Determine the [x, y] coordinate at the center of the cell enclosing the given text.  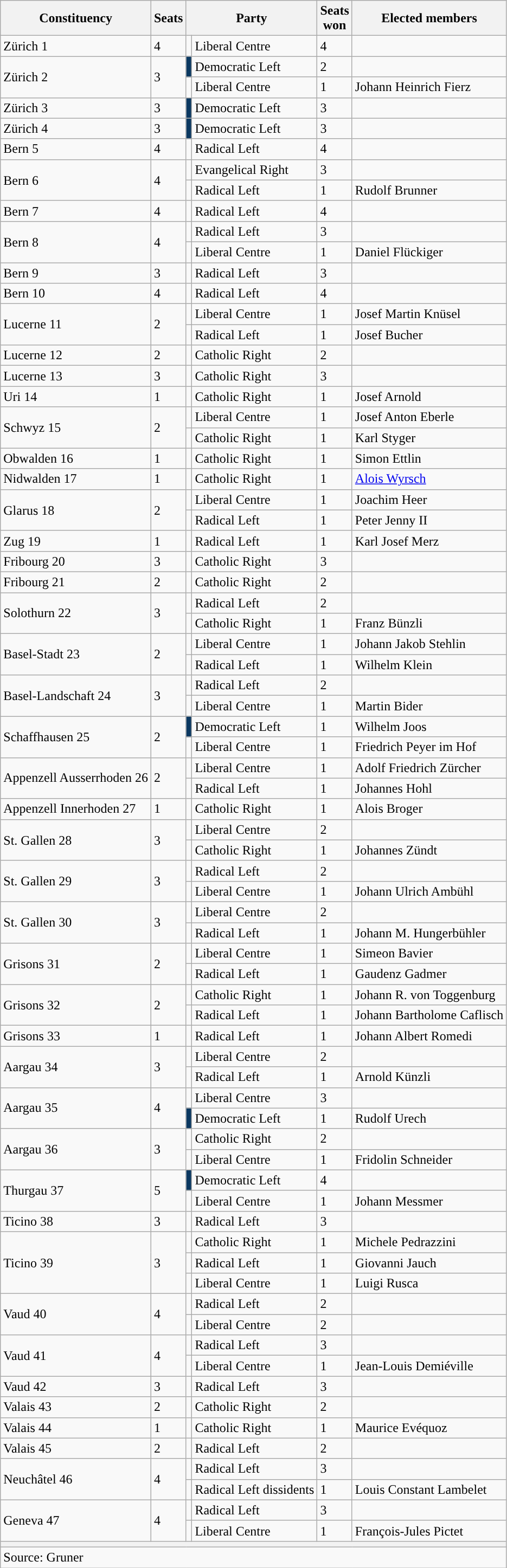
Adolf Friedrich Zürcher [429, 768]
Grisons 32 [76, 1005]
Zürich 3 [76, 108]
Bern 6 [76, 180]
Bern 9 [76, 273]
Schwyz 15 [76, 427]
Johann M. Hungerbühler [429, 932]
Joachim Heer [429, 500]
Fribourg 21 [76, 582]
Giovanni Jauch [429, 1263]
Valais 45 [76, 1448]
Friedrich Peyer im Hof [429, 747]
Fribourg 20 [76, 561]
Johannes Zündt [429, 850]
Zürich 4 [76, 128]
Aargau 36 [76, 1149]
Basel-Stadt 23 [76, 655]
Johann Bartholome Caflisch [429, 1015]
Constituency [76, 18]
Johann Ulrich Ambühl [429, 891]
Johann R. von Toggenburg [429, 995]
Louis Constant Lambelet [429, 1489]
Vaud 41 [76, 1356]
Seats [168, 18]
Neuchâtel 46 [76, 1479]
Josef Anton Eberle [429, 417]
Rudolf Urech [429, 1118]
Grisons 33 [76, 1036]
St. Gallen 29 [76, 881]
Wilhelm Klein [429, 665]
Party [252, 18]
Zürich 1 [76, 46]
Appenzell Ausserrhoden 26 [76, 778]
Rudolf Brunner [429, 190]
Peter Jenny II [429, 520]
Josef Bucher [429, 335]
Seatswon [335, 18]
Geneva 47 [76, 1520]
Basel-Landschaft 24 [76, 696]
Michele Pedrazzini [429, 1242]
Grisons 31 [76, 964]
Source: Gruner [254, 1557]
Lucerne 11 [76, 325]
Appenzell Innerhoden 27 [76, 809]
Aargau 34 [76, 1067]
Evangelical Right [255, 170]
Jean-Louis Demiéville [429, 1366]
François-Jules Pictet [429, 1531]
Franz Bünzli [429, 624]
Vaud 40 [76, 1314]
Nidwalden 17 [76, 479]
Glarus 18 [76, 510]
Aargau 35 [76, 1108]
Wilhelm Joos [429, 727]
Valais 44 [76, 1428]
Lucerne 12 [76, 355]
5 [168, 1190]
Radical Left dissidents [255, 1489]
Gaudenz Gadmer [429, 974]
Ticino 39 [76, 1262]
Alois Wyrsch [429, 479]
Johann Messmer [429, 1201]
Thurgau 37 [76, 1190]
Bern 7 [76, 211]
Karl Josef Merz [429, 541]
Johann Heinrich Fierz [429, 87]
Simon Ettlin [429, 458]
Obwalden 16 [76, 458]
Josef Arnold [429, 397]
Vaud 42 [76, 1386]
Zürich 2 [76, 77]
Fridolin Schneider [429, 1159]
Lucerne 13 [76, 376]
Maurice Evéquoz [429, 1428]
Karl Styger [429, 438]
Valais 43 [76, 1407]
Daniel Flückiger [429, 252]
Luigi Rusca [429, 1284]
Uri 14 [76, 397]
Bern 10 [76, 294]
Josef Martin Knüsel [429, 314]
Elected members [429, 18]
St. Gallen 28 [76, 840]
Johann Albert Romedi [429, 1036]
Schaffhausen 25 [76, 737]
Ticino 38 [76, 1221]
Zug 19 [76, 541]
Alois Broger [429, 809]
Simeon Bavier [429, 954]
St. Gallen 30 [76, 922]
Bern 8 [76, 242]
Bern 5 [76, 149]
Johann Jakob Stehlin [429, 644]
Arnold Künzli [429, 1077]
Solothurn 22 [76, 613]
Johannes Hohl [429, 788]
Martin Bider [429, 706]
